Provide the (X, Y) coordinate of the cell's center where the given text is located.  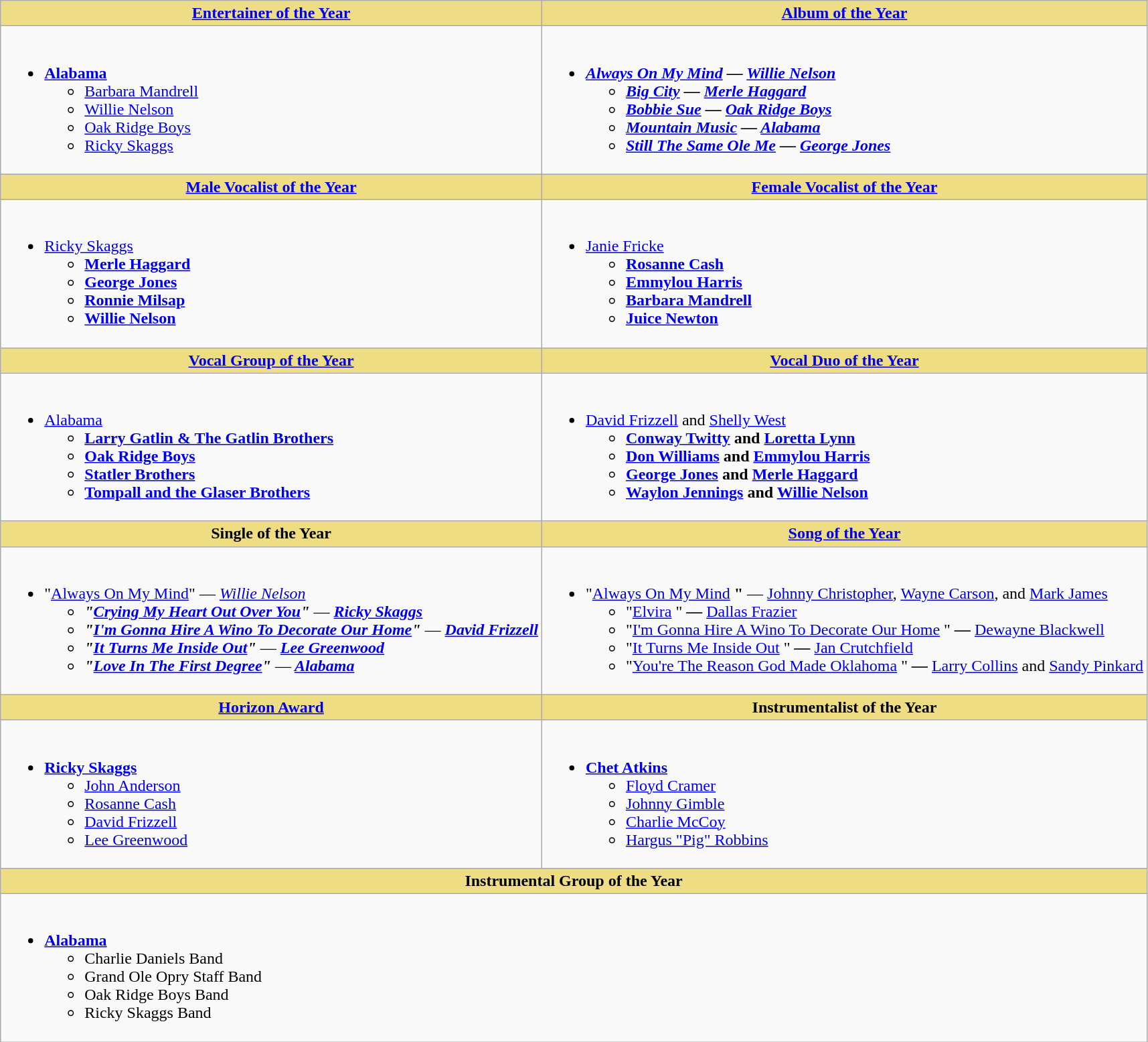
Horizon Award (272, 707)
Ricky SkaggsMerle HaggardGeorge JonesRonnie MilsapWillie Nelson (272, 273)
AlabamaCharlie Daniels BandGrand Ole Opry Staff BandOak Ridge Boys BandRicky Skaggs Band (574, 967)
AlabamaLarry Gatlin & The Gatlin BrothersOak Ridge BoysStatler BrothersTompall and the Glaser Brothers (272, 447)
Vocal Group of the Year (272, 360)
Instrumental Group of the Year (574, 881)
Ricky SkaggsJohn AndersonRosanne CashDavid FrizzellLee Greenwood (272, 794)
AlabamaBarbara MandrellWillie NelsonOak Ridge BoysRicky Skaggs (272, 100)
Instrumentalist of the Year (844, 707)
Vocal Duo of the Year (844, 360)
Female Vocalist of the Year (844, 187)
Chet AtkinsFloyd CramerJohnny GimbleCharlie McCoyHargus "Pig" Robbins (844, 794)
Album of the Year (844, 13)
Entertainer of the Year (272, 13)
Song of the Year (844, 534)
Janie FrickeRosanne CashEmmylou HarrisBarbara MandrellJuice Newton (844, 273)
Always On My Mind — Willie NelsonBig City — Merle HaggardBobbie Sue — Oak Ridge BoysMountain Music — AlabamaStill The Same Ole Me — George Jones (844, 100)
Male Vocalist of the Year (272, 187)
Single of the Year (272, 534)
